Identify which cell holds the provided text, then report its [X, Y] central coordinate. 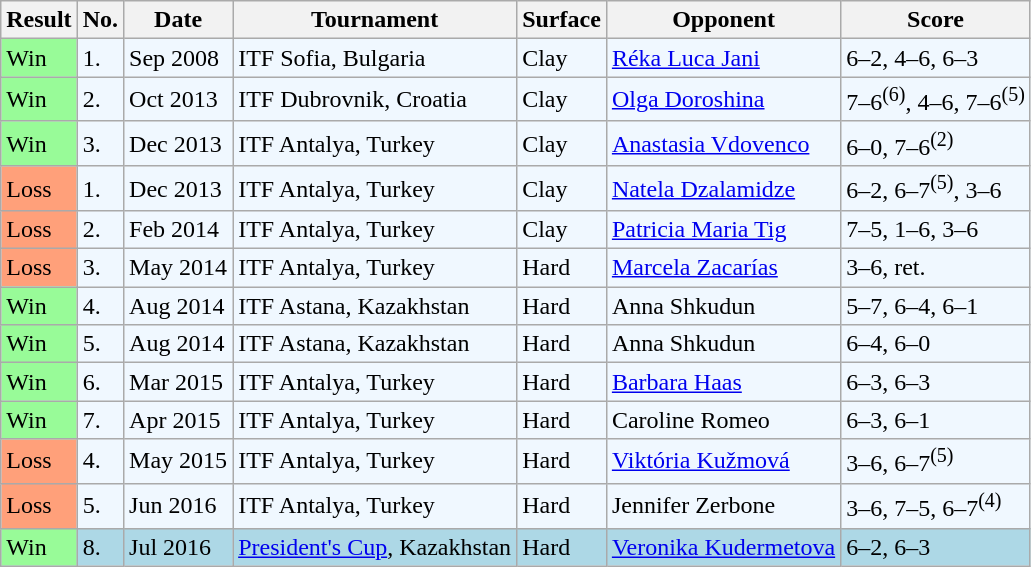
6–2, 6–7(5), 3–6 [936, 188]
Jennifer Zerbone [723, 506]
Jun 2016 [178, 506]
Patricia Maria Tig [723, 230]
Olga Doroshina [723, 100]
Jul 2016 [178, 547]
Oct 2013 [178, 100]
Veronika Kudermetova [723, 547]
Réka Luca Jani [723, 58]
6–3, 6–1 [936, 420]
ITF Dubrovnik, Croatia [375, 100]
Date [178, 20]
6. [100, 382]
5–7, 6–4, 6–1 [936, 306]
Natela Dzalamidze [723, 188]
ITF Sofia, Bulgaria [375, 58]
Anastasia Vdovenco [723, 144]
3–6, 7–5, 6–7(4) [936, 506]
Tournament [375, 20]
Mar 2015 [178, 382]
May 2014 [178, 268]
Surface [562, 20]
Sep 2008 [178, 58]
Score [936, 20]
Result [39, 20]
Feb 2014 [178, 230]
Viktória Kužmová [723, 462]
Caroline Romeo [723, 420]
6–2, 6–3 [936, 547]
President's Cup, Kazakhstan [375, 547]
6–0, 7–6(2) [936, 144]
Barbara Haas [723, 382]
7. [100, 420]
Marcela Zacarías [723, 268]
Opponent [723, 20]
6–2, 4–6, 6–3 [936, 58]
3–6, ret. [936, 268]
7–6(6), 4–6, 7–6(5) [936, 100]
6–3, 6–3 [936, 382]
Apr 2015 [178, 420]
8. [100, 547]
6–4, 6–0 [936, 344]
No. [100, 20]
3–6, 6–7(5) [936, 462]
7–5, 1–6, 3–6 [936, 230]
May 2015 [178, 462]
